Detect which cell encompasses the target text, then output its (X, Y) center coordinate. 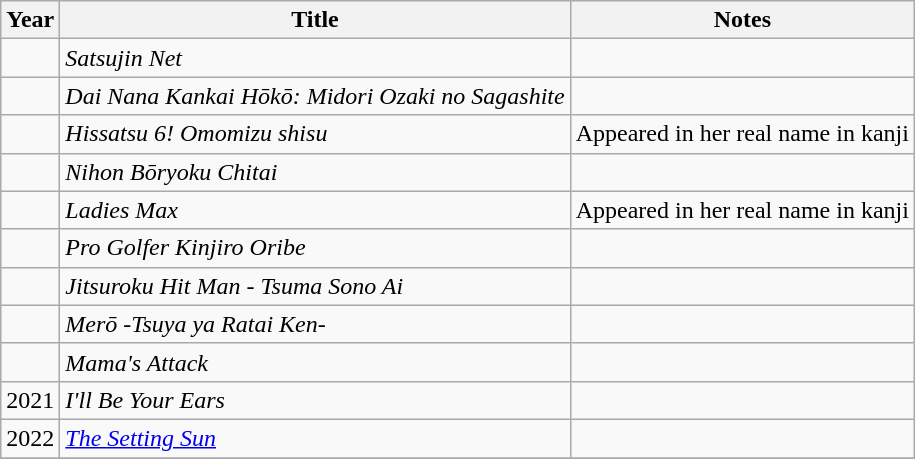
Year (30, 20)
Notes (742, 20)
2022 (30, 438)
Hissatsu 6! Omomizu shisu (315, 134)
Pro Golfer Kinjiro Oribe (315, 248)
Dai Nana Kankai Hōkō: Midori Ozaki no Sagashite (315, 96)
Nihon Bōryoku Chitai (315, 172)
I'll Be Your Ears (315, 400)
The Setting Sun (315, 438)
Satsujin Net (315, 58)
2021 (30, 400)
Jitsuroku Hit Man - Tsuma Sono Ai (315, 286)
Merō -Tsuya ya Ratai Ken- (315, 324)
Ladies Max (315, 210)
Mama's Attack (315, 362)
Title (315, 20)
